From the cell containing the given text, extract its center point as [X, Y] coordinate. 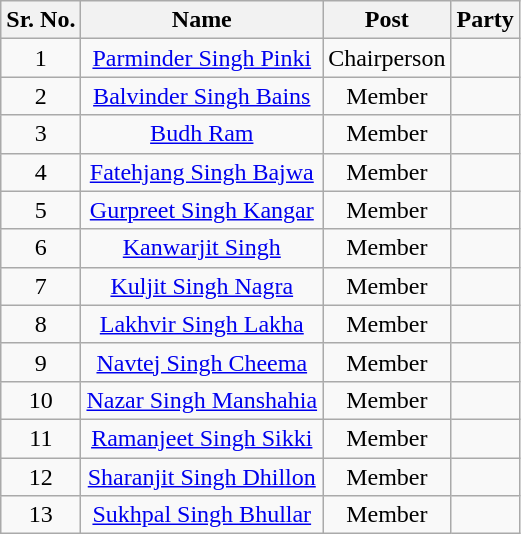
Name [202, 20]
7 [41, 286]
Party [485, 20]
8 [41, 324]
11 [41, 438]
Kanwarjit Singh [202, 248]
Gurpreet Singh Kangar [202, 210]
4 [41, 172]
Lakhvir Singh Lakha [202, 324]
3 [41, 134]
1 [41, 58]
Sr. No. [41, 20]
Budh Ram [202, 134]
9 [41, 362]
Sharanjit Singh Dhillon [202, 477]
5 [41, 210]
12 [41, 477]
Parminder Singh Pinki [202, 58]
Post [387, 20]
Ramanjeet Singh Sikki [202, 438]
Balvinder Singh Bains [202, 96]
6 [41, 248]
Kuljit Singh Nagra [202, 286]
Sukhpal Singh Bhullar [202, 515]
Chairperson [387, 58]
Fatehjang Singh Bajwa [202, 172]
Navtej Singh Cheema [202, 362]
10 [41, 400]
Nazar Singh Manshahia [202, 400]
2 [41, 96]
13 [41, 515]
